Locate the cell with the specified text and output its (x, y) center coordinate. 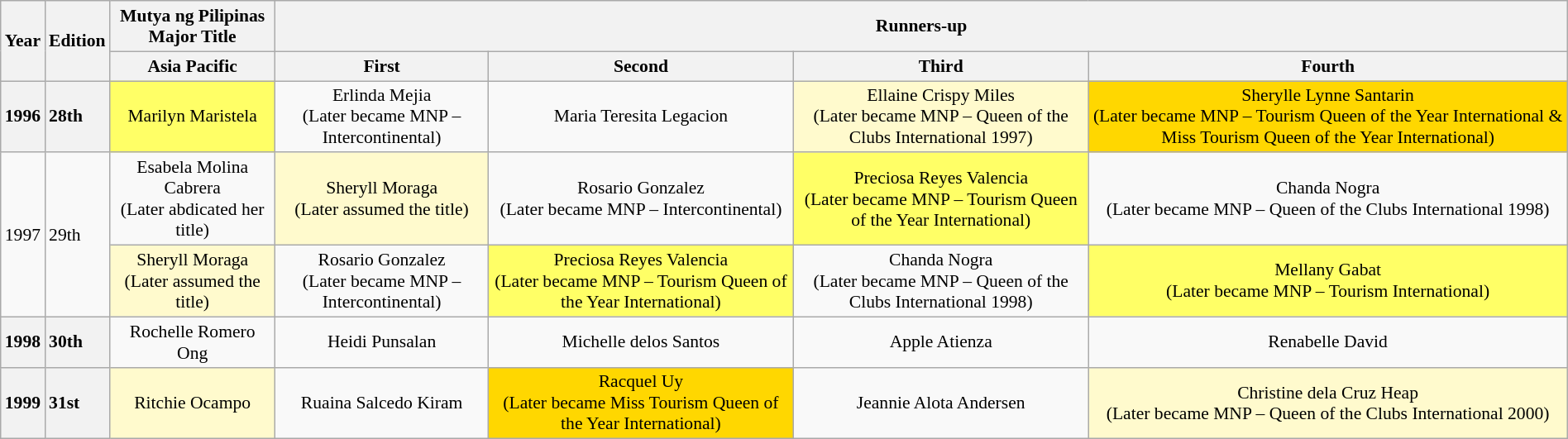
Mutya ng Pilipinas Major Title (193, 26)
Rochelle Romero Ong (193, 342)
Esabela Molina Cabrera (Later abdicated her title) (193, 199)
Michelle delos Santos (640, 342)
Christine dela Cruz Heap (Later became MNP – Queen of the Clubs International 2000) (1328, 403)
Renabelle David (1328, 342)
First (382, 66)
28th (78, 117)
31st (78, 403)
1999 (23, 403)
29th (78, 235)
Ellaine Crispy Miles (Later became MNP – Queen of the Clubs International 1997) (941, 117)
1996 (23, 117)
30th (78, 342)
Third (941, 66)
1997 (23, 235)
Second (640, 66)
Fourth (1328, 66)
Erlinda Mejia (Later became MNP – Intercontinental) (382, 117)
Runners-up (921, 26)
Racquel Uy (Later became Miss Tourism Queen of the Year International) (640, 403)
Sheryll Moraga(Later assumed the title) (193, 281)
Asia Pacific (193, 66)
Heidi Punsalan (382, 342)
Edition (78, 41)
Sherylle Lynne Santarin (Later became MNP – Tourism Queen of the Year International & Miss Tourism Queen of the Year International) (1328, 117)
1998 (23, 342)
Mellany Gabat (Later became MNP – Tourism International) (1328, 281)
Year (23, 41)
Marilyn Maristela (193, 117)
Ritchie Ocampo (193, 403)
Ruaina Salcedo Kiram (382, 403)
Jeannie Alota Andersen (941, 403)
Maria Teresita Legacion (640, 117)
Apple Atienza (941, 342)
Sheryll Moraga (Later assumed the title) (382, 199)
